For the text-containing cell, return its midpoint in [X, Y] coordinate format. 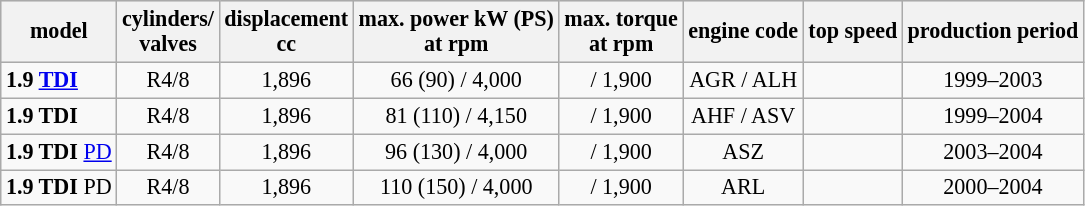
1999–2003 [992, 80]
engine code [743, 30]
cylinders/valves [168, 30]
110 (150) / 4,000 [456, 187]
ARL [743, 187]
ASZ [743, 151]
1999–2004 [992, 116]
AGR / ALH [743, 80]
displacementcc [286, 30]
production period [992, 30]
max. torqueat rpm [621, 30]
model [59, 30]
AHF / ASV [743, 116]
81 (110) / 4,150 [456, 116]
96 (130) / 4,000 [456, 151]
top speed [852, 30]
2003–2004 [992, 151]
66 (90) / 4,000 [456, 80]
2000–2004 [992, 187]
max. power kW (PS)at rpm [456, 30]
